Scan for the cell matching the given text and deliver its (x, y) coordinate at center. 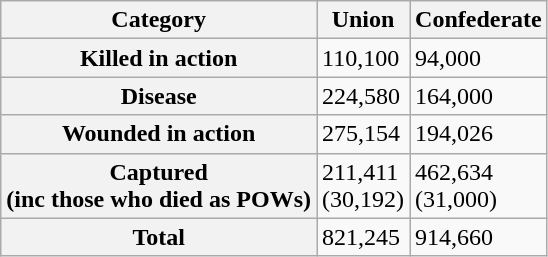
Confederate (479, 20)
Disease (159, 96)
275,154 (362, 134)
914,660 (479, 237)
110,100 (362, 58)
Union (362, 20)
94,000 (479, 58)
Total (159, 237)
Wounded in action (159, 134)
194,026 (479, 134)
Category (159, 20)
Killed in action (159, 58)
224,580 (362, 96)
Captured (inc those who died as POWs) (159, 186)
821,245 (362, 237)
211,411 (30,192) (362, 186)
164,000 (479, 96)
462,634 (31,000) (479, 186)
